Return the (x, y) coordinate for the center point of the cell that contains the specified text.  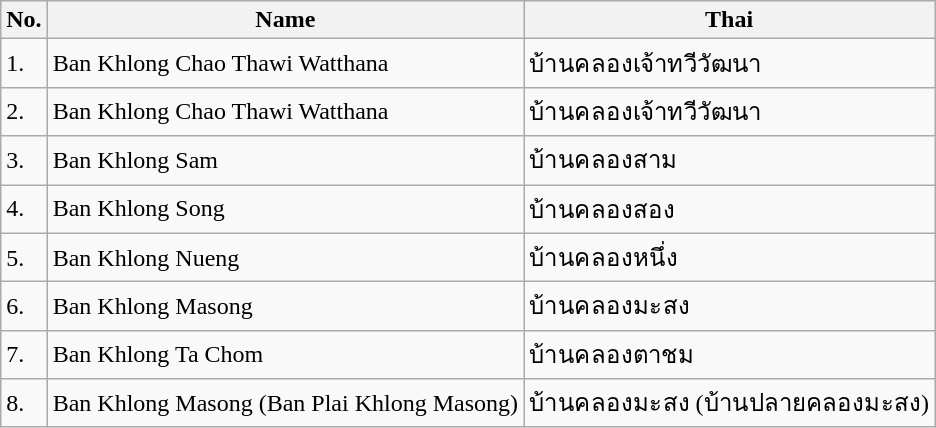
Thai (730, 20)
บ้านคลองหนึ่ง (730, 258)
8. (24, 404)
2. (24, 112)
บ้านคลองมะสง (730, 306)
Ban Khlong Sam (285, 160)
บ้านคลองตาชม (730, 354)
บ้านคลองมะสง (บ้านปลายคลองมะสง) (730, 404)
Ban Khlong Masong (285, 306)
3. (24, 160)
4. (24, 208)
6. (24, 306)
7. (24, 354)
Ban Khlong Nueng (285, 258)
Name (285, 20)
บ้านคลองสอง (730, 208)
Ban Khlong Song (285, 208)
5. (24, 258)
1. (24, 64)
บ้านคลองสาม (730, 160)
Ban Khlong Masong (Ban Plai Khlong Masong) (285, 404)
Ban Khlong Ta Chom (285, 354)
No. (24, 20)
